Find where the given text appears and provide that cell's center as (x, y) coordinate. 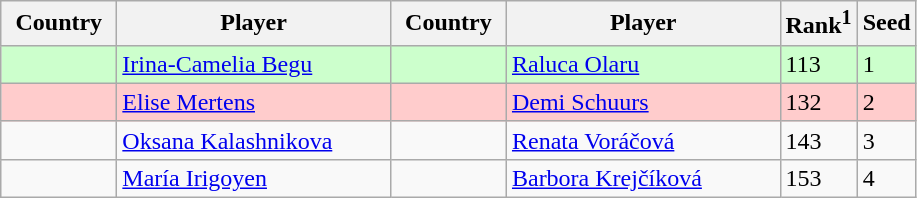
Elise Mertens (254, 102)
Renata Voráčová (643, 140)
4 (886, 178)
132 (818, 102)
1 (886, 64)
3 (886, 140)
Seed (886, 24)
María Irigoyen (254, 178)
143 (818, 140)
153 (818, 178)
Raluca Olaru (643, 64)
Irina-Camelia Begu (254, 64)
Oksana Kalashnikova (254, 140)
113 (818, 64)
Demi Schuurs (643, 102)
Rank1 (818, 24)
2 (886, 102)
Barbora Krejčíková (643, 178)
